Locate the cell with the specified text and output its (X, Y) center coordinate. 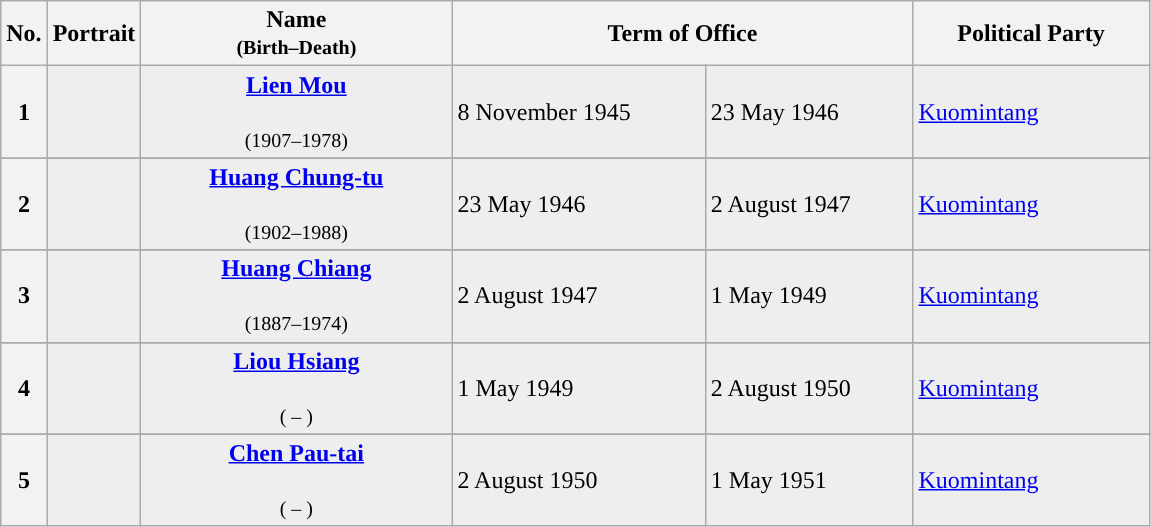
3 (24, 296)
Portrait (94, 34)
Chen Pau-tai( – ) (296, 480)
1 May 1951 (809, 480)
Liou Hsiang( – ) (296, 388)
5 (24, 480)
Name(Birth–Death) (296, 34)
4 (24, 388)
Lien Mou(1907–1978) (296, 112)
Huang Chiang(1887–1974) (296, 296)
No. (24, 34)
Huang Chung-tu(1902–1988) (296, 204)
8 November 1945 (578, 112)
Term of Office (682, 34)
2 (24, 204)
1 (24, 112)
Political Party (1031, 34)
